Search for the cell housing the specified text and yield its [X, Y] center coordinate. 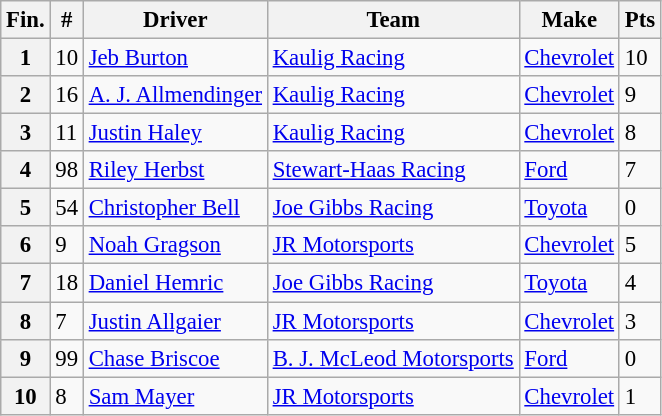
Riley Herbst [175, 170]
B. J. McLeod Motorsports [393, 358]
11 [66, 133]
6 [26, 245]
98 [66, 170]
Noah Gragson [175, 245]
18 [66, 283]
Justin Haley [175, 133]
Fin. [26, 20]
Team [393, 20]
Make [569, 20]
# [66, 20]
Jeb Burton [175, 58]
99 [66, 358]
Driver [175, 20]
Justin Allgaier [175, 321]
Christopher Bell [175, 208]
Pts [640, 20]
Sam Mayer [175, 396]
16 [66, 95]
Daniel Hemric [175, 283]
Stewart-Haas Racing [393, 170]
54 [66, 208]
A. J. Allmendinger [175, 95]
2 [26, 95]
Chase Briscoe [175, 358]
